For the text-containing cell, return its midpoint in [X, Y] coordinate format. 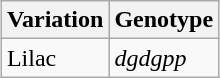
dgdgpp [164, 58]
Genotype [164, 20]
Variation [55, 20]
Lilac [55, 58]
